Detect which cell encompasses the target text, then output its [X, Y] center coordinate. 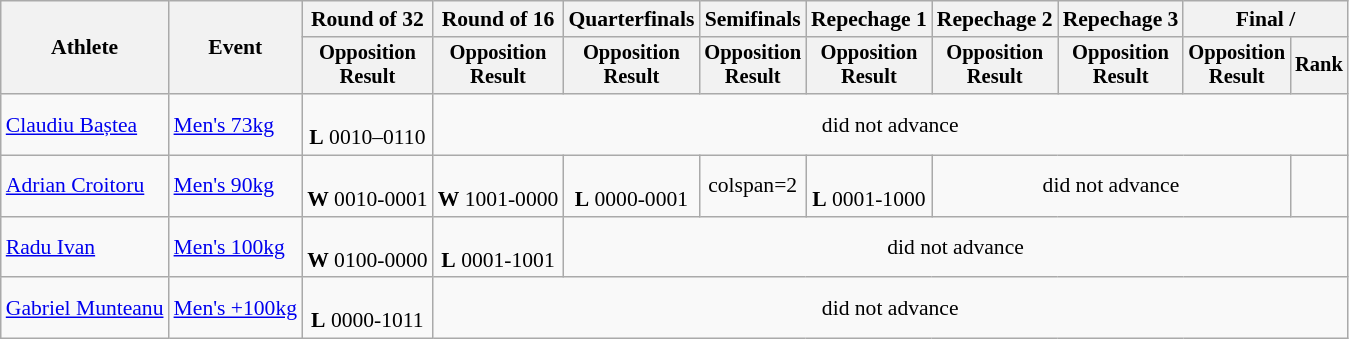
Gabriel Munteanu [85, 308]
Repechage 2 [995, 19]
Men's 90kg [236, 186]
Rank [1319, 66]
Claudiu Baștea [85, 124]
W 0100-0000 [368, 248]
Men's +100kg [236, 308]
Men's 73kg [236, 124]
Quarterfinals [631, 19]
Semifinals [752, 19]
Repechage 3 [1121, 19]
Event [236, 48]
Repechage 1 [869, 19]
Athlete [85, 48]
colspan=2 [752, 186]
L 0000-1011 [368, 308]
L 0001-1001 [498, 248]
L 0001-1000 [869, 186]
Men's 100kg [236, 248]
Adrian Croitoru [85, 186]
L 0000-0001 [631, 186]
Round of 32 [368, 19]
L 0010–0110 [368, 124]
Radu Ivan [85, 248]
Final / [1265, 19]
Round of 16 [498, 19]
W 0010-0001 [368, 186]
W 1001-0000 [498, 186]
